Capture the cell that displays the provided text and extract its [x, y] central coordinate. 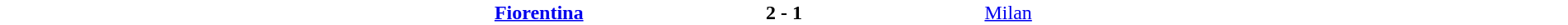
2 - 1 [784, 12]
Fiorentina [293, 12]
Milan [1275, 12]
